Search for the cell housing the specified text and yield its [x, y] center coordinate. 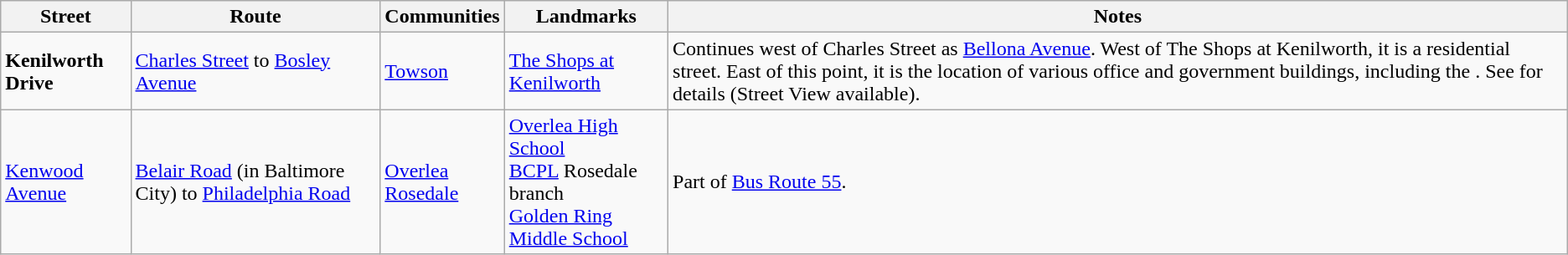
Route [255, 17]
Overlea High SchoolBCPL Rosedale branchGolden Ring Middle School [586, 182]
Kenwood Avenue [65, 182]
Landmarks [586, 17]
Part of Bus Route 55. [1118, 182]
Communities [442, 17]
Charles Street to Bosley Avenue [255, 71]
OverleaRosedale [442, 182]
Towson [442, 71]
Street [65, 17]
Kenilworth Drive [65, 71]
Belair Road (in Baltimore City) to Philadelphia Road [255, 182]
The Shops at Kenilworth [586, 71]
Notes [1118, 17]
